Capture the cell that displays the provided text and extract its [x, y] central coordinate. 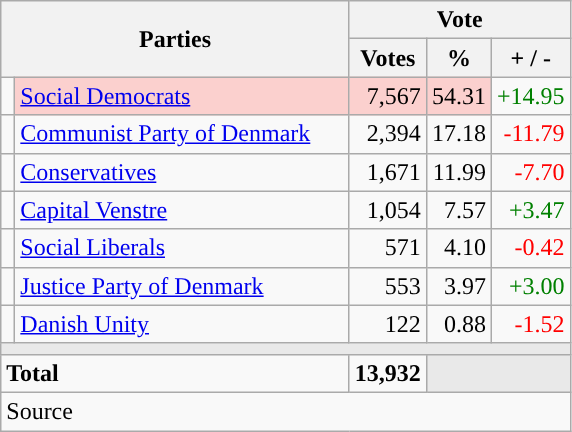
Capital Venstre [182, 210]
+3.00 [530, 286]
Danish Unity [182, 324]
+14.95 [530, 96]
7,567 [388, 96]
+ / - [530, 58]
553 [388, 286]
-11.79 [530, 134]
+3.47 [530, 210]
122 [388, 324]
0.88 [458, 324]
571 [388, 248]
% [458, 58]
Communist Party of Denmark [182, 134]
Vote [460, 20]
Votes [388, 58]
-1.52 [530, 324]
Justice Party of Denmark [182, 286]
Social Liberals [182, 248]
1,671 [388, 172]
1,054 [388, 210]
13,932 [388, 373]
Social Democrats [182, 96]
17.18 [458, 134]
Source [286, 411]
7.57 [458, 210]
Total [176, 373]
Parties [176, 39]
2,394 [388, 134]
-0.42 [530, 248]
-7.70 [530, 172]
Conservatives [182, 172]
4.10 [458, 248]
11.99 [458, 172]
54.31 [458, 96]
3.97 [458, 286]
